From the cell containing the given text, extract its center point as [X, Y] coordinate. 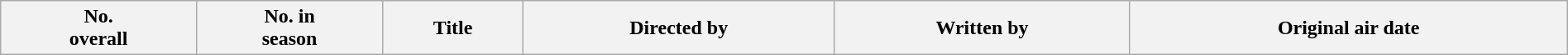
Written by [982, 28]
Title [453, 28]
Directed by [678, 28]
No. inseason [289, 28]
Original air date [1348, 28]
No.overall [99, 28]
